Capture the cell that displays the provided text and extract its (X, Y) central coordinate. 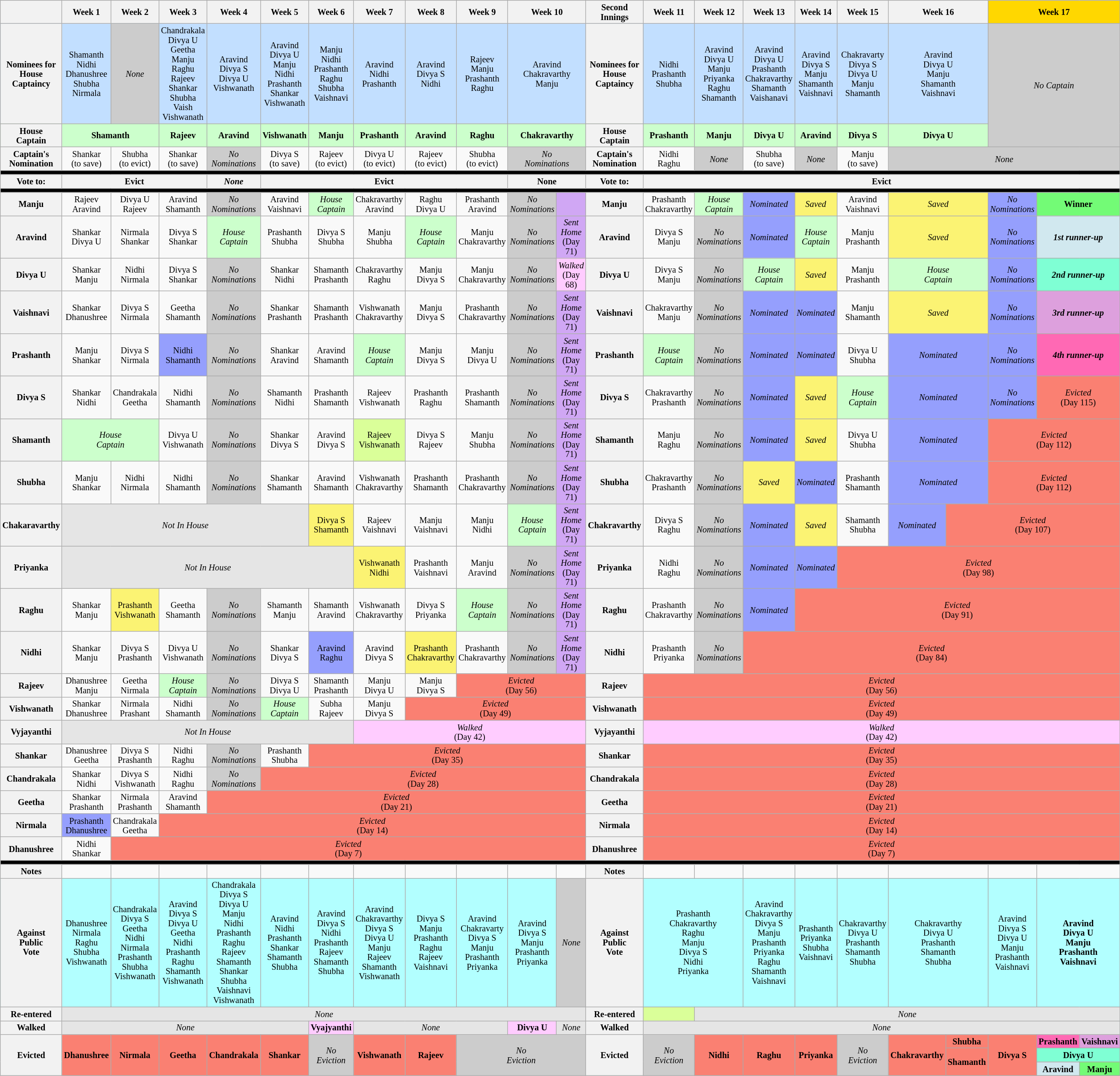
ChakravarthyRaghu (380, 275)
RajeevAravind (86, 204)
Vyajyanthi (331, 1027)
Week 15 (862, 12)
ManjuShamanth (862, 312)
VishwanathNidhi (380, 567)
4th runner-up (1078, 355)
DhanushreeManju (86, 685)
NirmalaShankar (135, 237)
NidhiPrashanthShubha (669, 73)
AravindDivya SManjuPrashanthPriyanka (532, 942)
Evicted(Day 107) (1033, 525)
ChakravartyDivya SDivya UManjuShamanth (862, 73)
Week 17 (1053, 12)
Sent Home(Day 71) (572, 237)
Divya SRaghu (669, 525)
AravindDivya SDivya UGeethaNidhiPrashanthRaghuShamanthVishwanath (183, 942)
PrashanthVishwanath (135, 610)
AravindDivya UManjuPrashanthVaishnavi (1078, 942)
ShamanthNidhiDhanushreeShubhaNirmala (86, 73)
Divya URajeev (135, 204)
Evicted(Day 84) (931, 652)
Evicted(Day 115) (1078, 397)
NidhiShankar (86, 848)
ShamanthShubha (862, 525)
PrashanthDhanushree (86, 825)
AravindDivya UManjuPriyankaRaghuShamanth (719, 73)
Week 4 (234, 12)
Week 14 (815, 12)
Divya SManjuPrashanthRaghuRajeevVaishnavi (431, 942)
ChandrakalaDivya SDivya UManjuNidhiPrashanthRaghuRajeevShamanthShankarShubhaVaishnaviVishwanath (234, 942)
AravindDivya UPrashanthChakravarthyShamanthVaishanavi (769, 73)
Walked(Day 68) (572, 275)
Divya SVishwanath (135, 778)
ManjuNidhi (482, 525)
ManjuVaishnavi (431, 525)
Week 8 (431, 12)
AravindDivya UManjuNidhiPrashanthShankarVishwanath (285, 73)
Second Innings (615, 12)
Week 13 (769, 12)
Week 16 (938, 12)
AravindDivya UManjuShamanthVaishnavi (938, 73)
Week 3 (183, 12)
1st runner-up (1078, 237)
Week 6 (331, 12)
Week 11 (669, 12)
Manju(to save) (862, 159)
3rd runner-up (1078, 312)
DhanushreeNirmalaRaghuShubhaVishwanath (86, 942)
AravindDivya SNidhi (431, 73)
Evicted(Day 91) (957, 610)
Nidhi Raghu (669, 159)
Divya SPriyanka (431, 610)
Captain'sNomination (31, 159)
Chakaravarthy (31, 525)
Week 12 (719, 12)
AravindChakravartyDivya SManjuPrashanthPriyanka (482, 942)
AravindChakravarthyManju (547, 73)
RaghuDivya U (431, 204)
PrashanthChakravarthyRaghuManjuDivya SNidhiPriyanka (693, 942)
No Captain (1053, 85)
NirmalaPrashant (135, 708)
ShankarDivya U (86, 237)
ChakravarthyManju (669, 312)
DhanushreeGeetha (86, 755)
AravindChakravarthyDivya SDivya UManjuRajeevShamanthVishwanath (380, 942)
ShamanthManju (285, 610)
Week 1 (86, 12)
AravindDivya SDivya UManjuPrashanthVaishnavi (1012, 942)
Week 5 (285, 12)
Divya SDivya U (285, 685)
AravindRaghu (331, 652)
SubhaRajeev (331, 708)
Winner (1078, 204)
Week 10 (547, 12)
Divya SRajeev (431, 440)
PrashanthAravind (482, 204)
ManjuNidhiPrashanthRaghuShubhaVaishnavi (331, 73)
Divya U(to evict) (380, 159)
NirmalaPrashanth (135, 802)
ShamanthNidhi (285, 397)
ChandrakalaDivya SGeethaNidhiNirmalaPrashanthShubhaVishwanath (135, 942)
AravindChakravarthyDivya SManjuPrashanthPriyankaRaghuShamanthVaishnavi (769, 942)
Week 7 (380, 12)
Divya SShubha (331, 237)
GeethaNirmala (135, 685)
Shubha(to save) (769, 159)
ManjuAravind (482, 567)
RajeevManjuPrashanthRaghu (482, 73)
2nd runner-up (1078, 275)
AravindDivya SManjuShamanthVaishnavi (815, 73)
ChandrakalaDivya UGeethaManjuRaghuRajeevShankarShubhaVaishVishwanath (183, 73)
ChakravarthyAravind (380, 204)
ShamanthAravind (331, 610)
ShankarAravind (285, 355)
ShankarShamanth (285, 483)
ManjuRaghu (669, 440)
AravindNidhiPrashanth (380, 73)
Evicted(Day 98) (978, 567)
PrashanthPriyankaShubhaVaishnavi (815, 942)
RajeevVaishnavi (380, 525)
Captain's Nomination (615, 159)
PrashanthRaghu (431, 397)
Week 2 (135, 12)
Divya S(to save) (285, 159)
Divya SShamanth (331, 525)
AravindDivya SNidhiPrashanthRajeevShamanthShubha (331, 942)
AravindDivya SDivya UVishwanath (234, 73)
Week 9 (482, 12)
AravindNidhiPrashanthShankarShamanthShubha (285, 942)
PrashanthVaishnavi (431, 567)
PrashanthPriyanka (669, 652)
